Detect which cell encompasses the target text, then output its (X, Y) center coordinate. 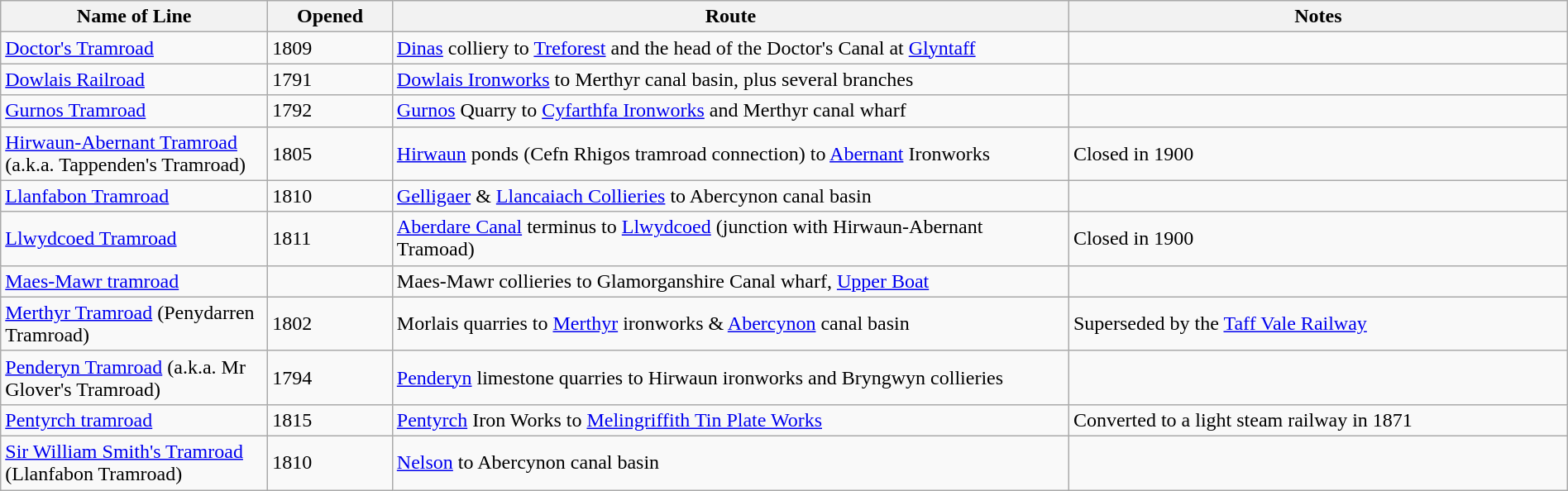
Dowlais Railroad (134, 79)
Superseded by the Taff Vale Railway (1318, 324)
1815 (331, 420)
Dowlais Ironworks to Merthyr canal basin, plus several branches (730, 79)
Gurnos Quarry to Cyfarthfa Ironworks and Merthyr canal wharf (730, 111)
Maes-Mawr collieries to Glamorganshire Canal wharf, Upper Boat (730, 281)
Dinas colliery to Treforest and the head of the Doctor's Canal at Glyntaff (730, 48)
Llanfabon Tramroad (134, 196)
1791 (331, 79)
Sir William Smith's Tramroad (Llanfabon Tramroad) (134, 463)
Opened (331, 17)
1794 (331, 377)
1809 (331, 48)
Pentyrch Iron Works to Melingriffith Tin Plate Works (730, 420)
Gelligaer & Llancaiach Collieries to Abercynon canal basin (730, 196)
Llwydcoed Tramroad (134, 238)
1811 (331, 238)
Hirwaun-Abernant Tramroad (a.k.a. Tappenden's Tramroad) (134, 154)
Morlais quarries to Merthyr ironworks & Abercynon canal basin (730, 324)
Nelson to Abercynon canal basin (730, 463)
1792 (331, 111)
Pentyrch tramroad (134, 420)
Doctor's Tramroad (134, 48)
Penderyn Tramroad (a.k.a. Mr Glover's Tramroad) (134, 377)
Maes-Mawr tramroad (134, 281)
Merthyr Tramroad (Penydarren Tramroad) (134, 324)
Aberdare Canal terminus to Llwydcoed (junction with Hirwaun-Abernant Tramoad) (730, 238)
1802 (331, 324)
Penderyn limestone quarries to Hirwaun ironworks and Bryngwyn collieries (730, 377)
Hirwaun ponds (Cefn Rhigos tramroad connection) to Abernant Ironworks (730, 154)
Name of Line (134, 17)
Route (730, 17)
1805 (331, 154)
Converted to a light steam railway in 1871 (1318, 420)
Notes (1318, 17)
Gurnos Tramroad (134, 111)
